Find where the given text appears and provide that cell's center as [X, Y] coordinate. 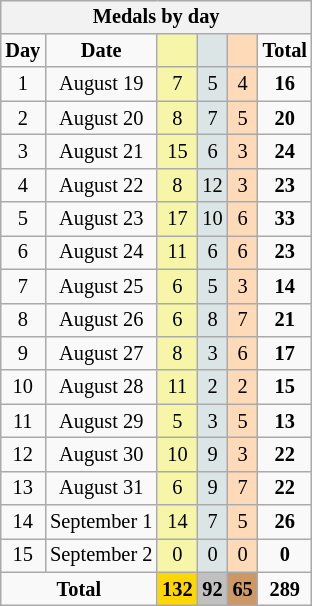
1 [22, 84]
33 [285, 219]
August 20 [101, 118]
August 30 [101, 455]
Medals by day [156, 17]
16 [285, 84]
65 [243, 589]
August 19 [101, 84]
92 [213, 589]
August 23 [101, 219]
24 [285, 152]
132 [177, 589]
26 [285, 522]
August 22 [101, 185]
August 31 [101, 488]
Day [22, 51]
August 25 [101, 286]
Date [101, 51]
21 [285, 320]
September 1 [101, 522]
August 28 [101, 387]
September 2 [101, 556]
August 21 [101, 152]
August 26 [101, 320]
289 [285, 589]
August 24 [101, 253]
August 27 [101, 354]
20 [285, 118]
August 29 [101, 421]
